Return [x, y] of the center of cell containing provided text 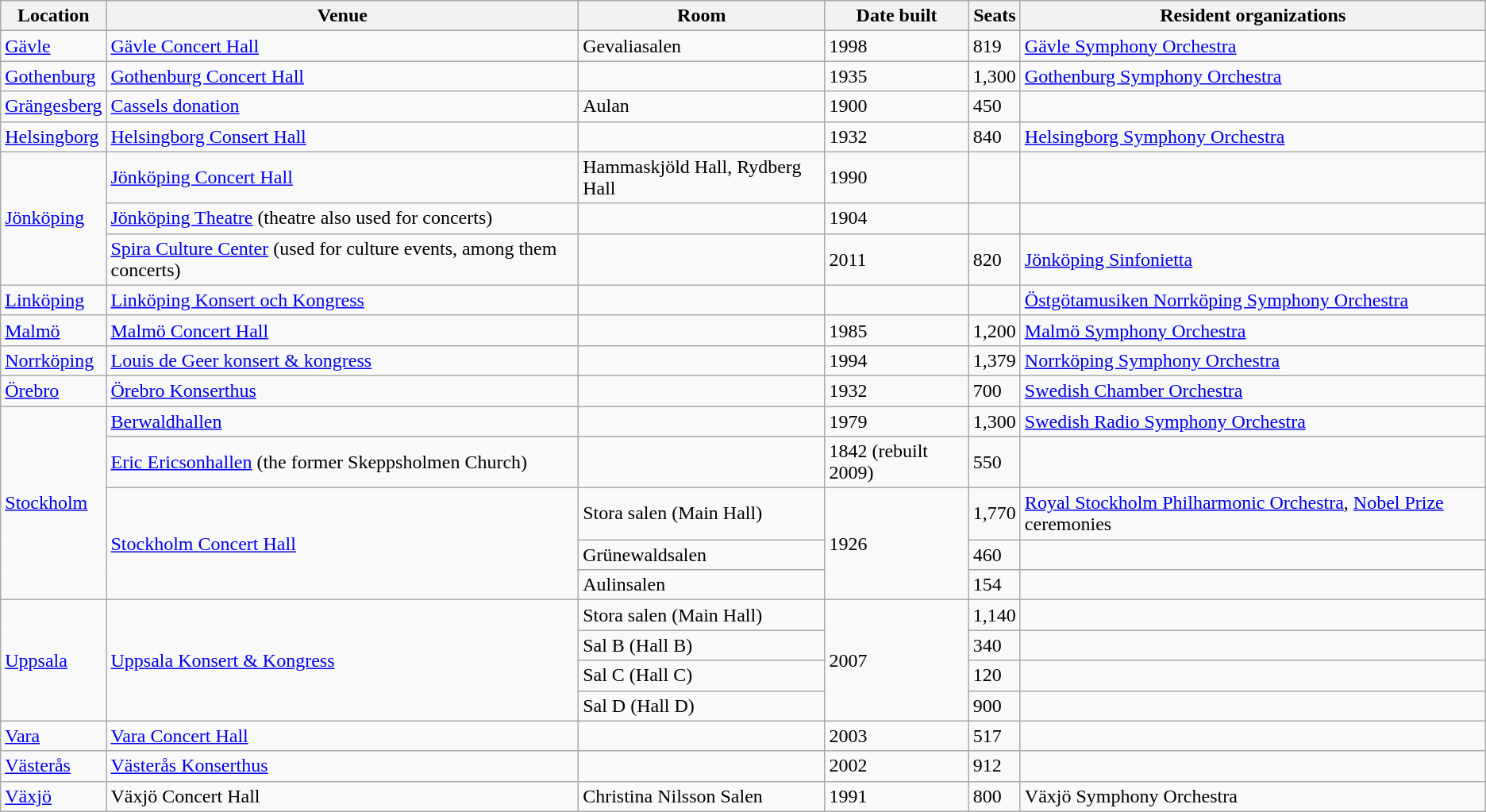
Aulinsalen [702, 585]
912 [994, 766]
340 [994, 645]
Sal C (Hall C) [702, 675]
700 [994, 391]
Louis de Geer konsert & kongress [343, 360]
450 [994, 106]
1,200 [994, 330]
Norrköping [54, 360]
Spira Culture Center (used for culture events, among them concerts) [343, 259]
1994 [897, 360]
1926 [897, 545]
900 [994, 706]
1904 [897, 218]
Jönköping [54, 218]
Jönköping Concert Hall [343, 178]
Cassels donation [343, 106]
Linköping [54, 300]
120 [994, 675]
Växjö Symphony Orchestra [1253, 796]
1990 [897, 178]
1900 [897, 106]
Venue [343, 16]
Västerås [54, 766]
2003 [897, 736]
1998 [897, 46]
517 [994, 736]
1842 (rebuilt 2009) [897, 462]
Jönköping Sinfonietta [1253, 259]
Gothenburg Symphony Orchestra [1253, 76]
1979 [897, 421]
Resident organizations [1253, 16]
Stockholm Concert Hall [343, 545]
1985 [897, 330]
2011 [897, 259]
840 [994, 137]
550 [994, 462]
Eric Ericsonhallen (the former Skeppsholmen Church) [343, 462]
Uppsala [54, 660]
Helsingborg Consert Hall [343, 137]
Gevaliasalen [702, 46]
Helsingborg Symphony Orchestra [1253, 137]
Aulan [702, 106]
Room [702, 16]
Sal D (Hall D) [702, 706]
Örebro [54, 391]
Uppsala Konsert & Kongress [343, 660]
460 [994, 555]
Location [54, 16]
Vara Concert Hall [343, 736]
Västerås Konserthus [343, 766]
1,770 [994, 514]
Hammaskjöld Hall, Rydberg Hall [702, 178]
Swedish Radio Symphony Orchestra [1253, 421]
Jönköping Theatre (theatre also used for concerts) [343, 218]
Linköping Konsert och Kongress [343, 300]
Norrköping Symphony Orchestra [1253, 360]
Sal B (Hall B) [702, 645]
2007 [897, 660]
1,379 [994, 360]
Östgötamusiken Norrköping Symphony Orchestra [1253, 300]
Grängesberg [54, 106]
820 [994, 259]
Växjö [54, 796]
Gävle Concert Hall [343, 46]
1935 [897, 76]
Christina Nilsson Salen [702, 796]
2002 [897, 766]
Örebro Konserthus [343, 391]
154 [994, 585]
Malmö Symphony Orchestra [1253, 330]
819 [994, 46]
Berwaldhallen [343, 421]
Gothenburg [54, 76]
Grünewaldsalen [702, 555]
Malmö Concert Hall [343, 330]
Seats [994, 16]
Växjö Concert Hall [343, 796]
1,140 [994, 615]
800 [994, 796]
Gävle Symphony Orchestra [1253, 46]
Gothenburg Concert Hall [343, 76]
Swedish Chamber Orchestra [1253, 391]
Date built [897, 16]
Royal Stockholm Philharmonic Orchestra, Nobel Prize ceremonies [1253, 514]
Vara [54, 736]
Malmö [54, 330]
Stockholm [54, 503]
Helsingborg [54, 137]
Gävle [54, 46]
1991 [897, 796]
